Output the [x, y] coordinate of the center of the cell containing the given text.  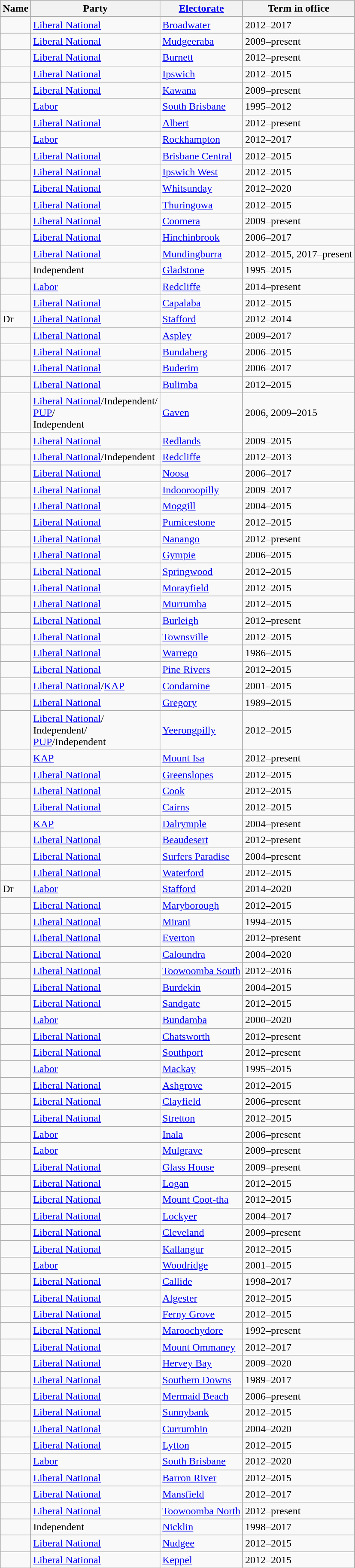
Southport [202, 1053]
Moggill [202, 506]
1986–2015 [298, 653]
2012–2015, 2017–present [298, 254]
Caloundra [202, 954]
Algester [202, 1298]
Mount Coot-tha [202, 1200]
Gaven [202, 413]
Albert [202, 123]
2009–2015 [298, 440]
Inala [202, 1134]
Gregory [202, 702]
Gladstone [202, 270]
Surfers Paradise [202, 856]
1992–present [298, 1331]
Capalaba [202, 303]
Burdekin [202, 987]
Ipswich West [202, 172]
2014–2020 [298, 889]
Chatsworth [202, 1036]
Term in office [298, 9]
Clayfield [202, 1102]
Burnett [202, 58]
Stretton [202, 1118]
Mermaid Beach [202, 1396]
Hinchinbrook [202, 238]
Waterford [202, 873]
Toowoomba South [202, 971]
Kawana [202, 90]
Townsville [202, 637]
Pine Rivers [202, 669]
Indooroopilly [202, 489]
2000–2020 [298, 1020]
2012–2013 [298, 457]
Mount Isa [202, 758]
Glass House [202, 1167]
Whitsunday [202, 188]
Nicklin [202, 1527]
Party [95, 9]
Lytton [202, 1445]
Barron River [202, 1478]
Greenslopes [202, 775]
Mount Ommaney [202, 1347]
Warrego [202, 653]
Buderim [202, 368]
Liberal National/Independent [95, 457]
Ashgrove [202, 1085]
2012–2016 [298, 971]
Southern Downs [202, 1380]
Everton [202, 938]
Cleveland [202, 1232]
Currumbin [202, 1429]
Sunnybank [202, 1412]
2009–2020 [298, 1363]
Pumicestone [202, 523]
Mansfield [202, 1494]
Maroochydore [202, 1331]
Kallangur [202, 1249]
Bundaberg [202, 352]
Aspley [202, 336]
2006, 2009–2015 [298, 413]
Morayfield [202, 588]
Rockhampton [202, 139]
Keppel [202, 1559]
Beaudesert [202, 840]
Mundingburra [202, 254]
Maryborough [202, 905]
Electorate [202, 9]
Nudgee [202, 1543]
Gympie [202, 555]
Callide [202, 1281]
Mackay [202, 1069]
Cook [202, 791]
Condamine [202, 686]
Mirani [202, 922]
Cairns [202, 807]
Springwood [202, 572]
Lockyer [202, 1216]
Yeerongpilly [202, 730]
1995–2012 [298, 107]
Noosa [202, 473]
Murrumba [202, 604]
Mudgeeraba [202, 41]
Redlands [202, 440]
2012–2014 [298, 319]
Nanango [202, 539]
Broadwater [202, 25]
Coomera [202, 221]
Ipswich [202, 74]
1994–2015 [298, 922]
Toowoomba North [202, 1510]
Hervey Bay [202, 1363]
Dalrymple [202, 824]
Liberal National/KAP [95, 686]
1989–2015 [298, 702]
Logan [202, 1183]
Name [15, 9]
1989–2017 [298, 1380]
Woodridge [202, 1265]
Bulimba [202, 385]
Burleigh [202, 620]
2004–2017 [298, 1216]
Bundamba [202, 1020]
Sandgate [202, 1003]
Mulgrave [202, 1151]
Brisbane Central [202, 156]
Ferny Grove [202, 1314]
Thuringowa [202, 205]
2014–present [298, 287]
